Identify which cell holds the provided text, then report its (x, y) central coordinate. 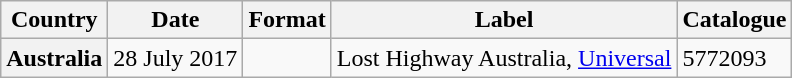
Date (176, 20)
28 July 2017 (176, 58)
Label (504, 20)
Catalogue (734, 20)
Lost Highway Australia, Universal (504, 58)
5772093 (734, 58)
Country (54, 20)
Australia (54, 58)
Format (287, 20)
